From the cell containing the given text, extract its center point as [X, Y] coordinate. 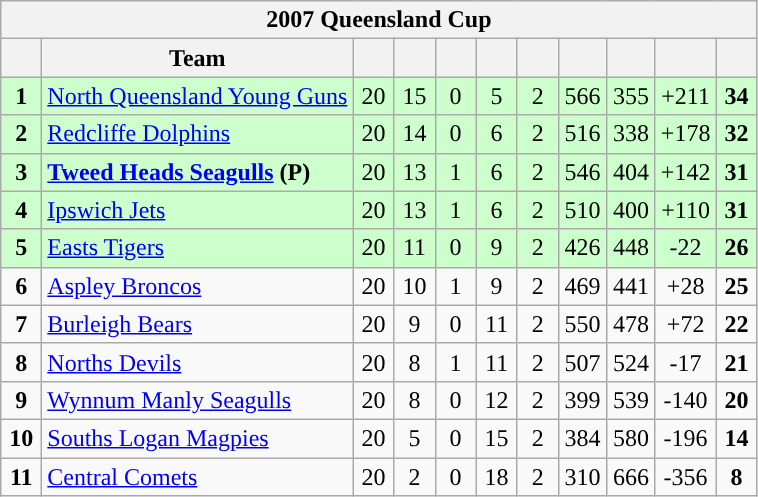
22 [736, 324]
400 [632, 210]
Central Comets [198, 477]
21 [736, 362]
566 [582, 96]
Team [198, 58]
26 [736, 248]
399 [582, 400]
Burleigh Bears [198, 324]
478 [632, 324]
Ipswich Jets [198, 210]
Redcliffe Dolphins [198, 134]
+28 [686, 286]
338 [632, 134]
Wynnum Manly Seagulls [198, 400]
441 [632, 286]
-140 [686, 400]
7 [22, 324]
12 [496, 400]
384 [582, 438]
404 [632, 172]
507 [582, 362]
+178 [686, 134]
Easts Tigers [198, 248]
4 [22, 210]
Norths Devils [198, 362]
18 [496, 477]
-17 [686, 362]
550 [582, 324]
+211 [686, 96]
Souths Logan Magpies [198, 438]
524 [632, 362]
469 [582, 286]
+142 [686, 172]
666 [632, 477]
310 [582, 477]
580 [632, 438]
+72 [686, 324]
Aspley Broncos [198, 286]
Tweed Heads Seagulls (P) [198, 172]
516 [582, 134]
3 [22, 172]
426 [582, 248]
North Queensland Young Guns [198, 96]
32 [736, 134]
-196 [686, 438]
355 [632, 96]
539 [632, 400]
448 [632, 248]
+110 [686, 210]
25 [736, 286]
510 [582, 210]
34 [736, 96]
-356 [686, 477]
2007 Queensland Cup [379, 20]
546 [582, 172]
-22 [686, 248]
